Locate the cell with the specified text and output its (X, Y) center coordinate. 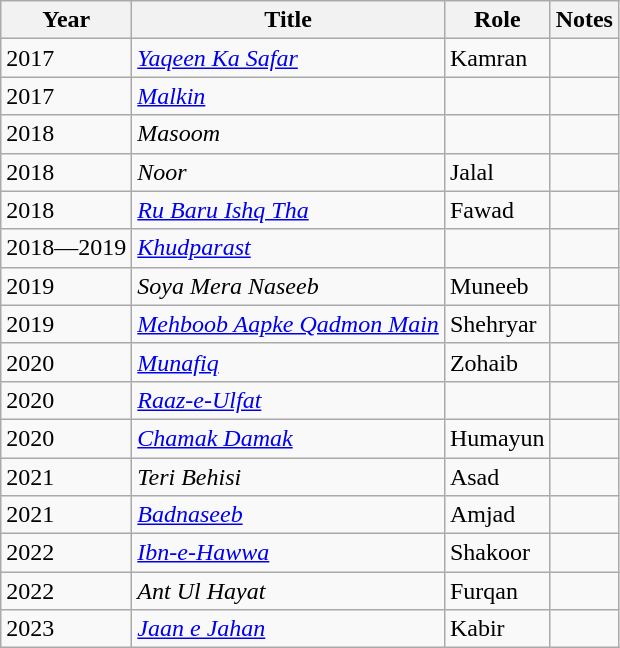
Notes (584, 20)
Chamak Damak (288, 438)
Soya Mera Naseeb (288, 286)
Amjad (497, 515)
2023 (66, 629)
Muneeb (497, 286)
Munafiq (288, 362)
Year (66, 20)
Ibn-e-Hawwa (288, 553)
Asad (497, 477)
Khudparast (288, 248)
Malkin (288, 96)
Furqan (497, 591)
Role (497, 20)
Shehryar (497, 324)
Humayun (497, 438)
Yaqeen Ka Safar (288, 58)
Zohaib (497, 362)
2018—2019 (66, 248)
Jalal (497, 172)
Teri Behisi (288, 477)
Noor (288, 172)
Mehboob Aapke Qadmon Main (288, 324)
Title (288, 20)
Raaz-e-Ulfat (288, 400)
Fawad (497, 210)
Masoom (288, 134)
Jaan e Jahan (288, 629)
Kamran (497, 58)
Ant Ul Hayat (288, 591)
Badnaseeb (288, 515)
Kabir (497, 629)
Shakoor (497, 553)
Ru Baru Ishq Tha (288, 210)
